Find where the given text appears and provide that cell's center as (x, y) coordinate. 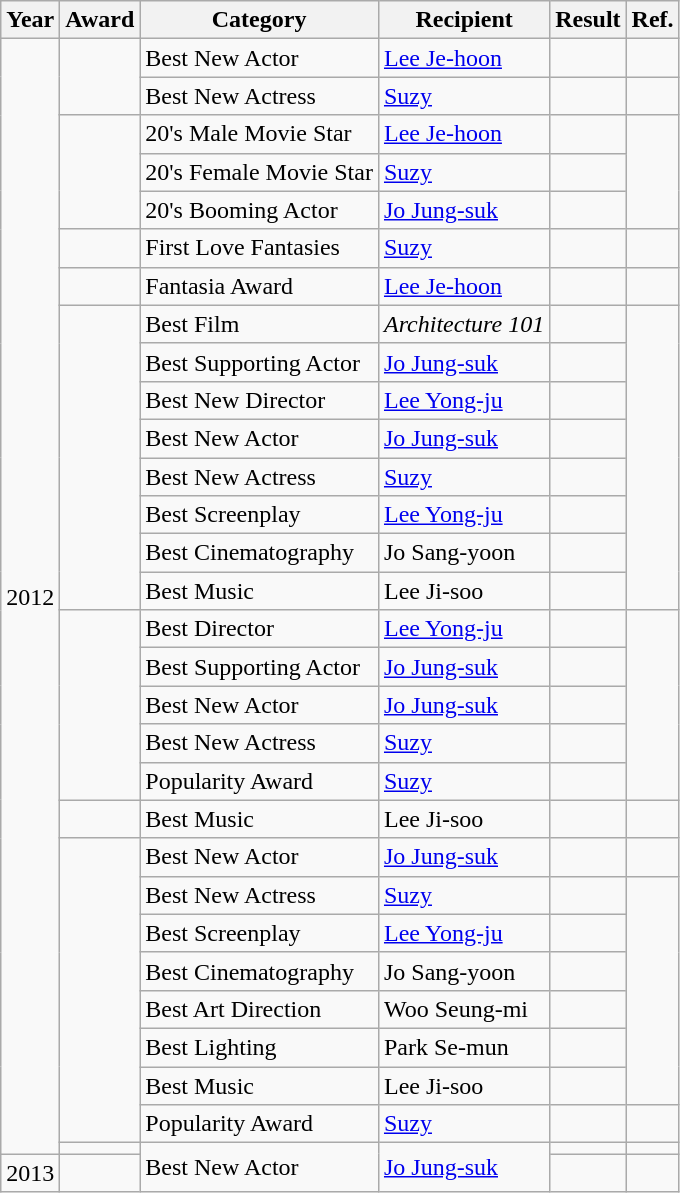
20's Booming Actor (260, 210)
Best Art Direction (260, 1009)
Best Director (260, 629)
Year (30, 20)
Architecture 101 (464, 324)
Woo Seung-mi (464, 1009)
Result (588, 20)
2012 (30, 596)
First Love Fantasies (260, 248)
Award (100, 20)
2013 (30, 1173)
Best New Director (260, 400)
Park Se-mun (464, 1047)
Fantasia Award (260, 286)
Ref. (652, 20)
Best Film (260, 324)
Best Lighting (260, 1047)
20's Male Movie Star (260, 134)
Recipient (464, 20)
Category (260, 20)
20's Female Movie Star (260, 172)
